Return (x, y) of the center of cell containing provided text 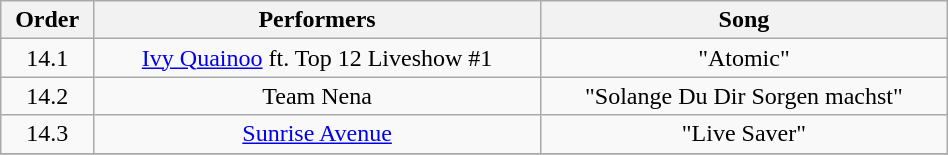
14.3 (48, 134)
14.1 (48, 58)
Sunrise Avenue (318, 134)
"Solange Du Dir Sorgen machst" (744, 96)
"Atomic" (744, 58)
14.2 (48, 96)
Team Nena (318, 96)
"Live Saver" (744, 134)
Performers (318, 20)
Song (744, 20)
Ivy Quainoo ft. Top 12 Liveshow #1 (318, 58)
Order (48, 20)
